For the text-containing cell, return its midpoint in (X, Y) coordinate format. 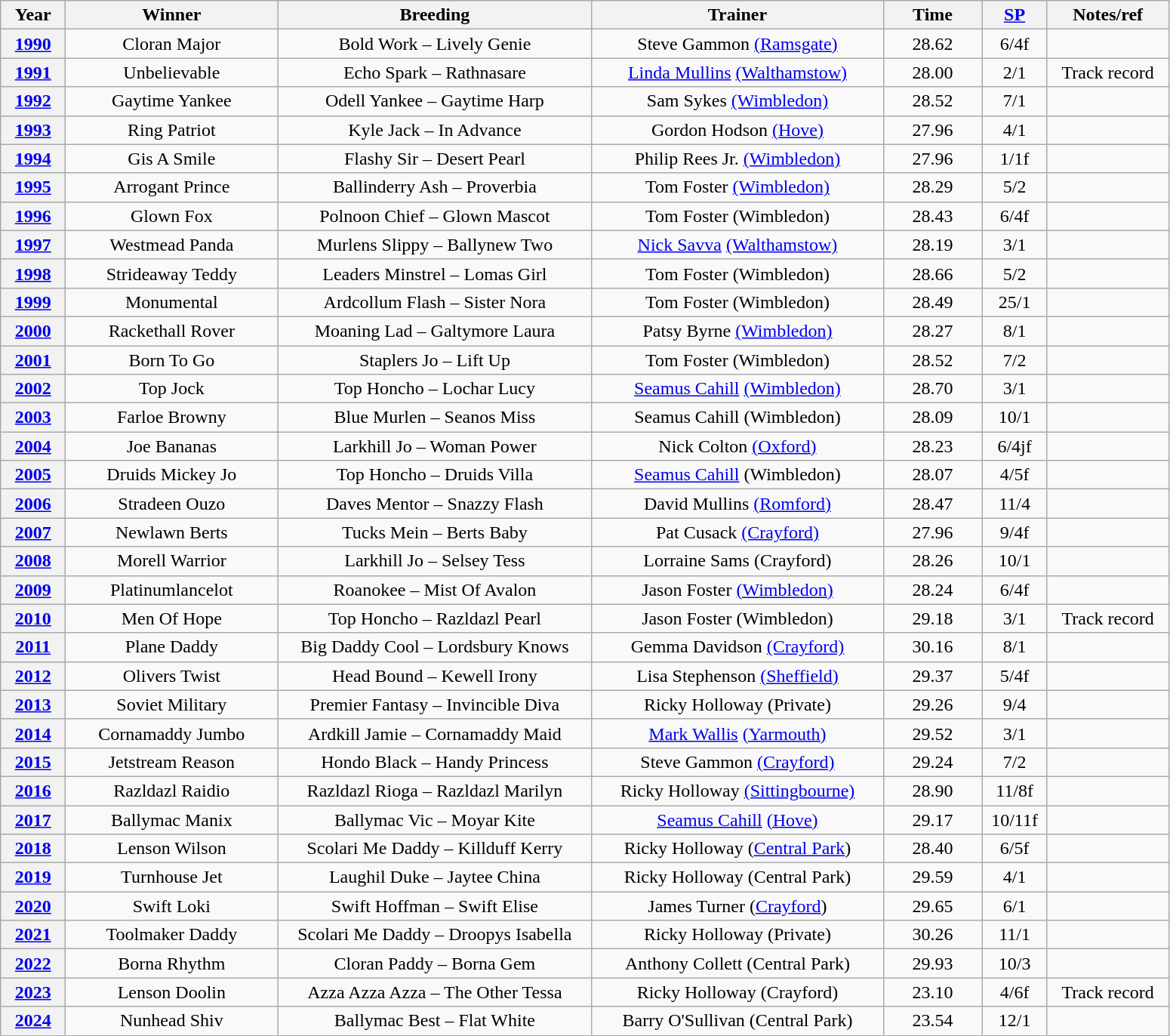
2000 (33, 331)
Echo Spark – Rathnasare (435, 72)
Polnoon Chief – Glown Mascot (435, 216)
Roanokee – Mist Of Avalon (435, 590)
Swift Loki (172, 906)
Steve Gammon (Crayford) (737, 762)
28.26 (933, 561)
Ballymac Manix (172, 819)
Linda Mullins (Walthamstow) (737, 72)
2006 (33, 504)
Steve Gammon (Ramsgate) (737, 44)
Joe Bananas (172, 446)
29.59 (933, 877)
Big Daddy Cool – Lordsbury Knows (435, 647)
Anthony Collett (Central Park) (737, 964)
Mark Wallis (Yarmouth) (737, 733)
28.23 (933, 446)
5/4f (1015, 676)
Sam Sykes (Wimbledon) (737, 101)
Larkhill Jo – Woman Power (435, 446)
23.10 (933, 992)
23.54 (933, 1021)
30.16 (933, 647)
1990 (33, 44)
Gis A Smile (172, 159)
11/8f (1015, 791)
28.09 (933, 418)
Platinumlancelot (172, 590)
Druids Mickey Jo (172, 475)
James Turner (Crayford) (737, 906)
Ricky Holloway (Crayford) (737, 992)
Razldazl Rioga – Razldazl Marilyn (435, 791)
2010 (33, 618)
David Mullins (Romford) (737, 504)
SP (1015, 15)
28.40 (933, 849)
1/1f (1015, 159)
2012 (33, 676)
Men Of Hope (172, 618)
2018 (33, 849)
29.18 (933, 618)
29.37 (933, 676)
6/4jf (1015, 446)
Patsy Byrne (Wimbledon) (737, 331)
28.29 (933, 187)
Rackethall Rover (172, 331)
2021 (33, 935)
Ballinderry Ash – Proverbia (435, 187)
2002 (33, 389)
Ring Patriot (172, 130)
Gaytime Yankee (172, 101)
Philip Rees Jr. (Wimbledon) (737, 159)
2/1 (1015, 72)
Leaders Minstrel – Lomas Girl (435, 273)
Soviet Military (172, 705)
Gemma Davidson (Crayford) (737, 647)
Ardcollum Flash – Sister Nora (435, 302)
1991 (33, 72)
2020 (33, 906)
1997 (33, 245)
2024 (33, 1021)
2005 (33, 475)
6/5f (1015, 849)
Ballymac Best – Flat White (435, 1021)
2001 (33, 360)
29.24 (933, 762)
2022 (33, 964)
4/6f (1015, 992)
Seamus Cahill (Hove) (737, 819)
Odell Yankee – Gaytime Harp (435, 101)
Stradeen Ouzo (172, 504)
Laughil Duke – Jaytee China (435, 877)
Staplers Jo – Lift Up (435, 360)
Scolari Me Daddy – Droopys Isabella (435, 935)
Cornamaddy Jumbo (172, 733)
28.07 (933, 475)
Nunhead Shiv (172, 1021)
25/1 (1015, 302)
Time (933, 15)
28.00 (933, 72)
29.65 (933, 906)
1999 (33, 302)
Bold Work – Lively Genie (435, 44)
2017 (33, 819)
Pat Cusack (Crayford) (737, 532)
Unbelievable (172, 72)
Plane Daddy (172, 647)
Scolari Me Daddy – Killduff Kerry (435, 849)
Top Honcho – Lochar Lucy (435, 389)
Cloran Paddy – Borna Gem (435, 964)
2019 (33, 877)
Razldazl Raidio (172, 791)
2014 (33, 733)
Notes/ref (1108, 15)
28.90 (933, 791)
Strideaway Teddy (172, 273)
29.52 (933, 733)
2009 (33, 590)
12/1 (1015, 1021)
Blue Murlen – Seanos Miss (435, 418)
Cloran Major (172, 44)
Monumental (172, 302)
Top Jock (172, 389)
7/1 (1015, 101)
28.70 (933, 389)
1994 (33, 159)
Borna Rhythm (172, 964)
Turnhouse Jet (172, 877)
11/4 (1015, 504)
Premier Fantasy – Invincible Diva (435, 705)
Year (33, 15)
Morell Warrior (172, 561)
10/11f (1015, 819)
Westmead Panda (172, 245)
2016 (33, 791)
Ardkill Jamie – Cornamaddy Maid (435, 733)
Head Bound – Kewell Irony (435, 676)
2003 (33, 418)
Swift Hoffman – Swift Elise (435, 906)
Lenson Wilson (172, 849)
28.66 (933, 273)
10/3 (1015, 964)
28.19 (933, 245)
1996 (33, 216)
Trainer (737, 15)
Top Honcho – Razldazl Pearl (435, 618)
2023 (33, 992)
Larkhill Jo – Selsey Tess (435, 561)
29.26 (933, 705)
Top Honcho – Druids Villa (435, 475)
1993 (33, 130)
Toolmaker Daddy (172, 935)
29.17 (933, 819)
2007 (33, 532)
2004 (33, 446)
Lenson Doolin (172, 992)
Newlawn Berts (172, 532)
Tucks Mein – Berts Baby (435, 532)
2015 (33, 762)
9/4f (1015, 532)
2013 (33, 705)
4/5f (1015, 475)
Kyle Jack – In Advance (435, 130)
28.49 (933, 302)
Flashy Sir – Desert Pearl (435, 159)
Moaning Lad – Galtymore Laura (435, 331)
Nick Savva (Walthamstow) (737, 245)
Murlens Slippy – Ballynew Two (435, 245)
6/1 (1015, 906)
Nick Colton (Oxford) (737, 446)
Ricky Holloway (Sittingbourne) (737, 791)
9/4 (1015, 705)
28.27 (933, 331)
Farloe Browny (172, 418)
11/1 (1015, 935)
28.62 (933, 44)
1992 (33, 101)
Hondo Black – Handy Princess (435, 762)
Born To Go (172, 360)
Arrogant Prince (172, 187)
1995 (33, 187)
Glown Fox (172, 216)
Daves Mentor – Snazzy Flash (435, 504)
2011 (33, 647)
29.93 (933, 964)
1998 (33, 273)
Ballymac Vic – Moyar Kite (435, 819)
Gordon Hodson (Hove) (737, 130)
30.26 (933, 935)
Lorraine Sams (Crayford) (737, 561)
Breeding (435, 15)
28.24 (933, 590)
28.47 (933, 504)
Azza Azza Azza – The Other Tessa (435, 992)
Winner (172, 15)
28.43 (933, 216)
Olivers Twist (172, 676)
Lisa Stephenson (Sheffield) (737, 676)
Jetstream Reason (172, 762)
Barry O'Sullivan (Central Park) (737, 1021)
2008 (33, 561)
